Find where the given text appears and provide that cell's center as (x, y) coordinate. 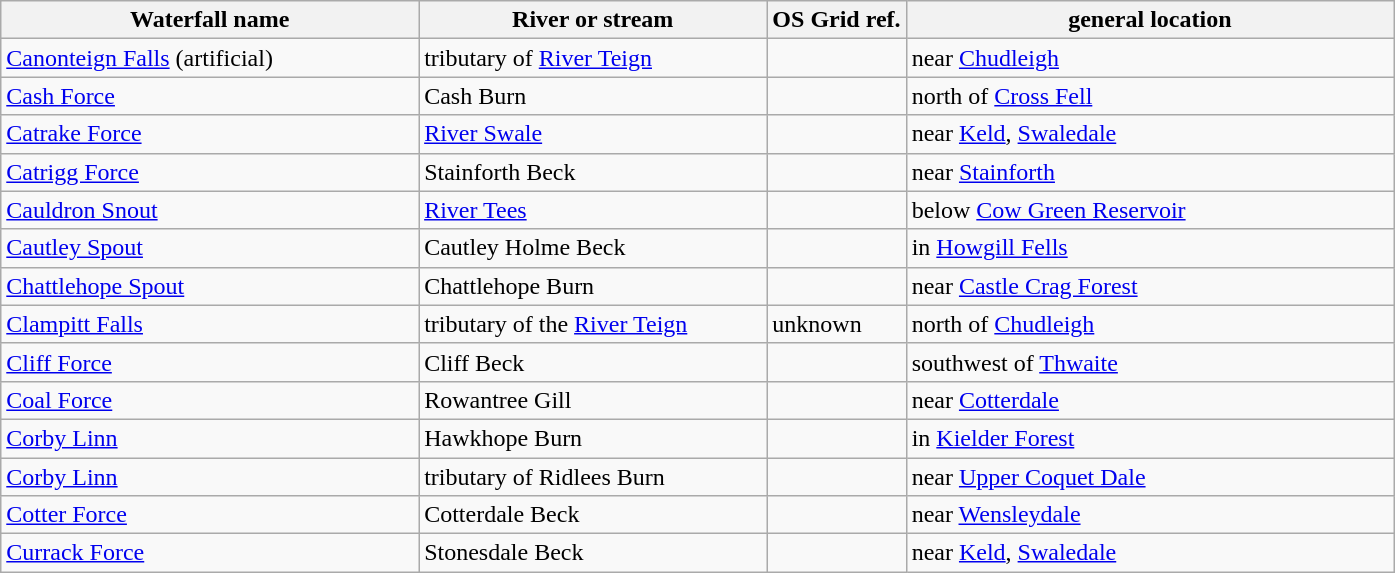
Chattlehope Spout (210, 286)
River or stream (593, 20)
tributary of River Teign (593, 58)
tributary of the River Teign (593, 324)
in Howgill Fells (1150, 248)
near Cotterdale (1150, 400)
Cautley Spout (210, 248)
Clampitt Falls (210, 324)
Stainforth Beck (593, 172)
Canonteign Falls (artificial) (210, 58)
River Swale (593, 134)
in Kielder Forest (1150, 438)
Cotterdale Beck (593, 515)
tributary of Ridlees Burn (593, 477)
Cash Burn (593, 96)
Catrake Force (210, 134)
near Chudleigh (1150, 58)
general location (1150, 20)
OS Grid ref. (836, 20)
north of Chudleigh (1150, 324)
Cash Force (210, 96)
Currack Force (210, 553)
Rowantree Gill (593, 400)
Cliff Force (210, 362)
unknown (836, 324)
Cauldron Snout (210, 210)
Cliff Beck (593, 362)
near Upper Coquet Dale (1150, 477)
Catrigg Force (210, 172)
Cotter Force (210, 515)
near Wensleydale (1150, 515)
Stonesdale Beck (593, 553)
southwest of Thwaite (1150, 362)
near Castle Crag Forest (1150, 286)
north of Cross Fell (1150, 96)
River Tees (593, 210)
below Cow Green Reservoir (1150, 210)
Chattlehope Burn (593, 286)
Coal Force (210, 400)
Hawkhope Burn (593, 438)
Waterfall name (210, 20)
near Stainforth (1150, 172)
Cautley Holme Beck (593, 248)
